Identify which cell holds the provided text, then report its [x, y] central coordinate. 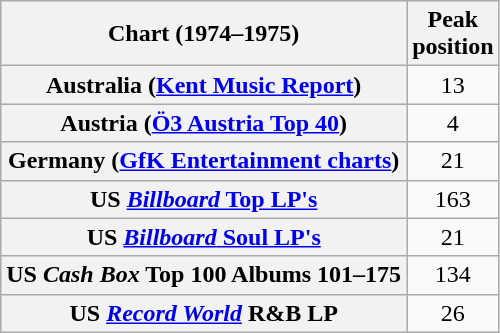
Peakposition [453, 34]
13 [453, 85]
Australia (Kent Music Report) [204, 85]
US Record World R&B LP [204, 313]
163 [453, 199]
Germany (GfK Entertainment charts) [204, 161]
Austria (Ö3 Austria Top 40) [204, 123]
US Cash Box Top 100 Albums 101–175 [204, 275]
134 [453, 275]
US Billboard Soul LP's [204, 237]
26 [453, 313]
4 [453, 123]
US Billboard Top LP's [204, 199]
Chart (1974–1975) [204, 34]
